From the cell containing the given text, extract its center point as (x, y) coordinate. 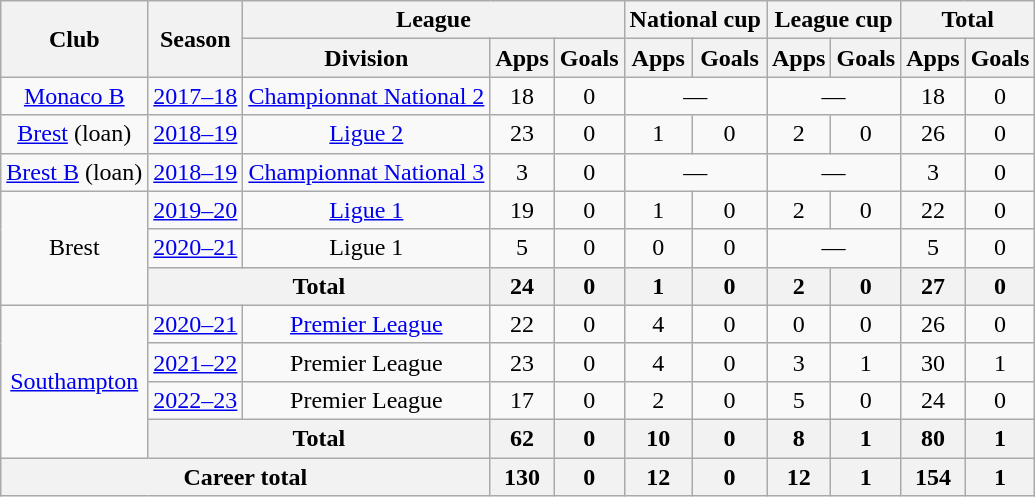
10 (658, 438)
Career total (246, 477)
Season (196, 39)
Ligue 2 (366, 134)
Southampton (74, 381)
League cup (833, 20)
Division (366, 58)
62 (522, 438)
Championnat National 3 (366, 172)
8 (798, 438)
80 (933, 438)
2022–23 (196, 400)
Monaco B (74, 96)
2017–18 (196, 96)
19 (522, 210)
2019–20 (196, 210)
Club (74, 39)
17 (522, 400)
Brest (74, 248)
2021–22 (196, 362)
National cup (695, 20)
Brest (loan) (74, 134)
154 (933, 477)
League (434, 20)
27 (933, 286)
Brest B (loan) (74, 172)
30 (933, 362)
Championnat National 2 (366, 96)
130 (522, 477)
